Return (x, y) of the center of cell containing provided text 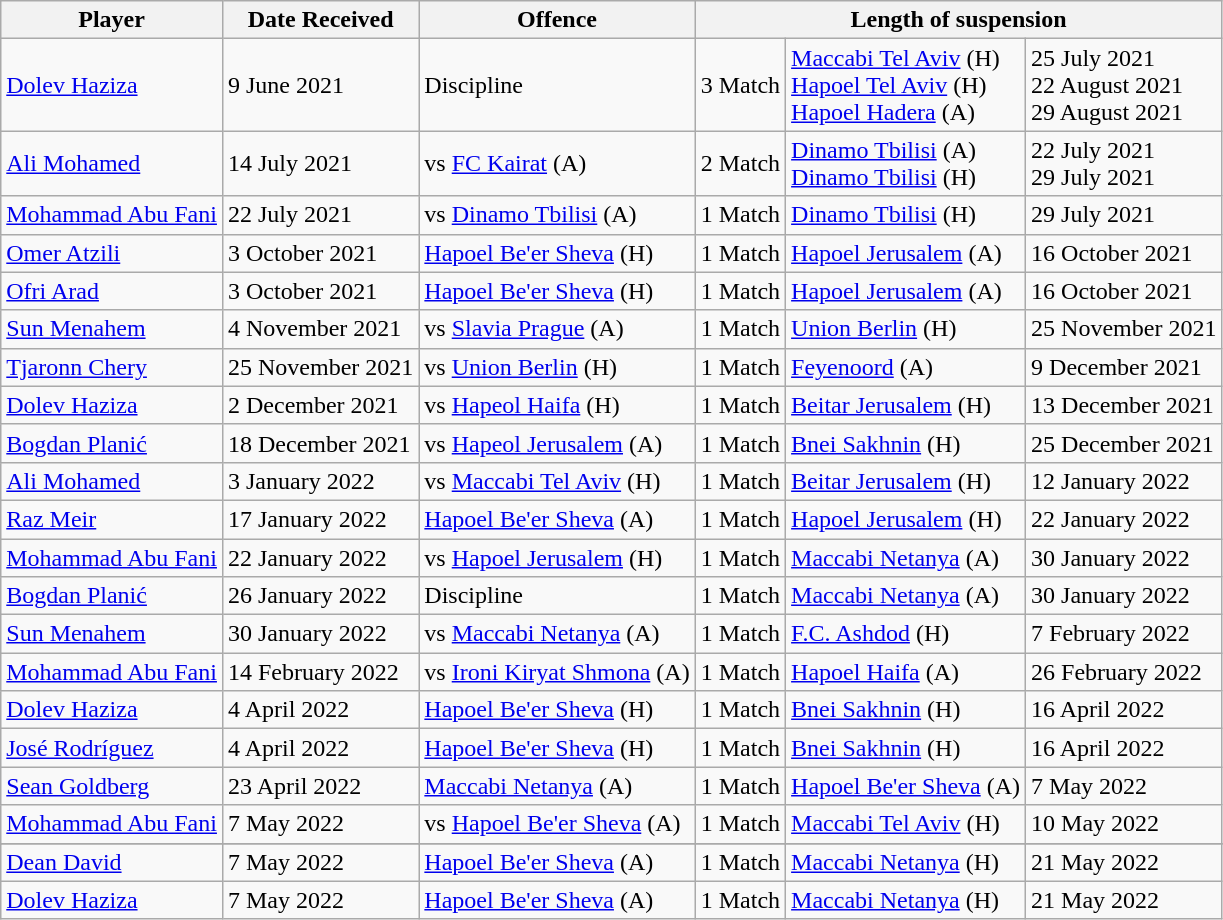
Omer Atzili (112, 253)
4 November 2021 (320, 329)
vs Hapeol Jerusalem (A) (557, 443)
vs FC Kairat (A) (557, 164)
F.C. Ashdod (H) (906, 634)
Raz Meir (112, 519)
Length of suspension (958, 20)
9 June 2021 (320, 85)
Date Received (320, 20)
26 February 2022 (1124, 672)
22 July 2021 (320, 215)
Dinamo Tbilisi (H) (906, 215)
12 January 2022 (1124, 481)
Hapoel Jerusalem (H) (906, 519)
22 July 2021 29 July 2021 (1124, 164)
9 December 2021 (1124, 367)
26 January 2022 (320, 596)
vs Dinamo Tbilisi (A) (557, 215)
13 December 2021 (1124, 405)
vs Hapoel Jerusalem (H) (557, 557)
14 July 2021 (320, 164)
25 July 2021 22 August 2021 29 August 2021 (1124, 85)
Player (112, 20)
23 April 2022 (320, 786)
Union Berlin (H) (906, 329)
17 January 2022 (320, 519)
Offence (557, 20)
José Rodríguez (112, 748)
Feyenoord (A) (906, 367)
vs Ironi Kiryat Shmona (A) (557, 672)
Dinamo Tbilisi (A) Dinamo Tbilisi (H) (906, 164)
Maccabi Tel Aviv (H) Hapoel Tel Aviv (H) Hapoel Hadera (A) (906, 85)
vs Hapoel Be'er Sheva (A) (557, 824)
Maccabi Tel Aviv (H) (906, 824)
2 Match (740, 164)
29 July 2021 (1124, 215)
2 December 2021 (320, 405)
Hapoel Haifa (A) (906, 672)
vs Hapeol Haifa (H) (557, 405)
10 May 2022 (1124, 824)
vs Slavia Prague (A) (557, 329)
7 February 2022 (1124, 634)
vs Union Berlin (H) (557, 367)
14 February 2022 (320, 672)
25 December 2021 (1124, 443)
Ofri Arad (112, 291)
vs Maccabi Tel Aviv (H) (557, 481)
18 December 2021 (320, 443)
Tjaronn Chery (112, 367)
Sean Goldberg (112, 786)
vs Maccabi Netanya (A) (557, 634)
Dean David (112, 862)
3 January 2022 (320, 481)
3 Match (740, 85)
